Detect which cell encompasses the target text, then output its (X, Y) center coordinate. 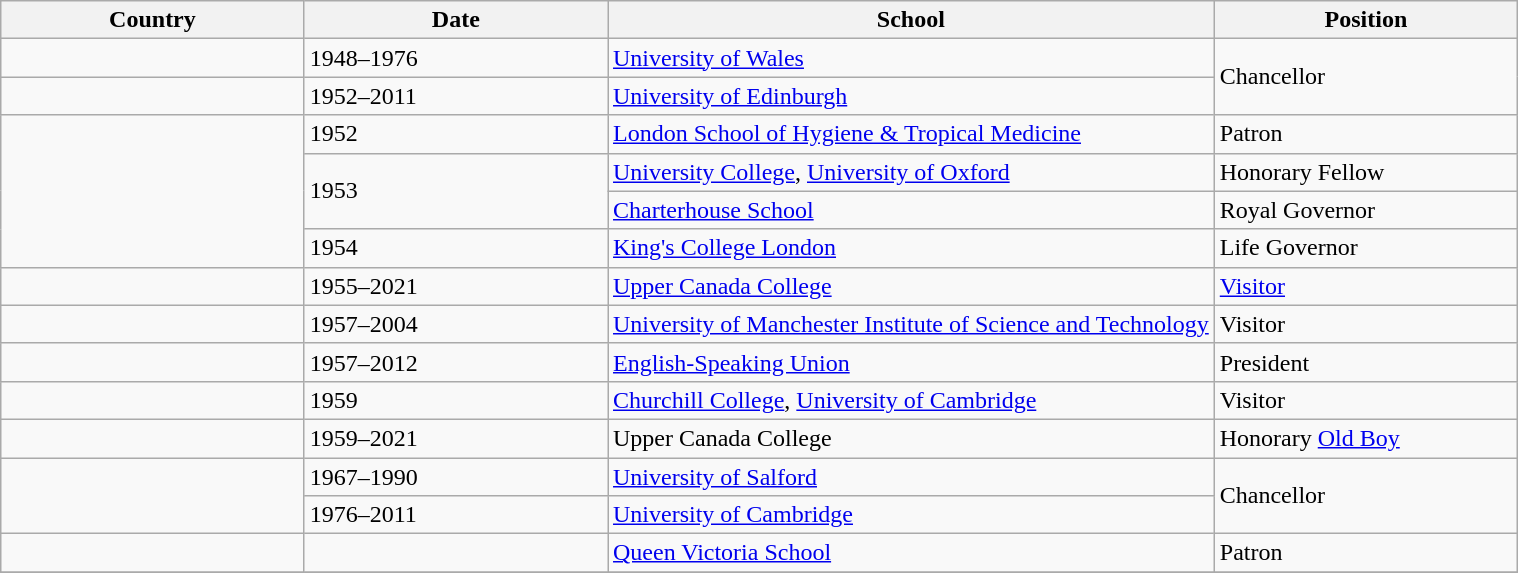
King's College London (912, 248)
University of Cambridge (912, 515)
1948–1976 (456, 58)
Honorary Old Boy (1366, 438)
1967–1990 (456, 477)
University of Edinburgh (912, 96)
Date (456, 20)
Churchill College, University of Cambridge (912, 400)
1952 (456, 134)
1957–2004 (456, 324)
University of Wales (912, 58)
Honorary Fellow (1366, 172)
Position (1366, 20)
Queen Victoria School (912, 553)
1955–2021 (456, 286)
University of Manchester Institute of Science and Technology (912, 324)
1953 (456, 191)
London School of Hygiene & Tropical Medicine (912, 134)
Royal Governor (1366, 210)
President (1366, 362)
English-Speaking Union (912, 362)
1957–2012 (456, 362)
School (912, 20)
1954 (456, 248)
1952–2011 (456, 96)
Life Governor (1366, 248)
Charterhouse School (912, 210)
Country (152, 20)
University of Salford (912, 477)
1959 (456, 400)
1976–2011 (456, 515)
1959–2021 (456, 438)
University College, University of Oxford (912, 172)
